Identify which cell holds the provided text, then report its (X, Y) central coordinate. 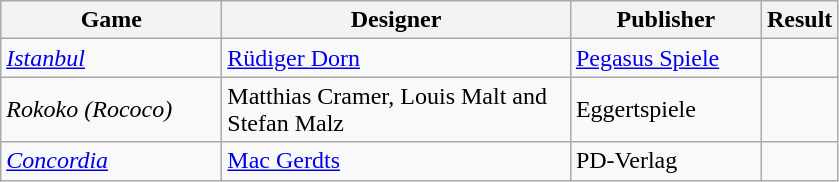
Mac Gerdts (396, 161)
PD-Verlag (666, 161)
Rokoko (Rococo) (112, 110)
Eggertspiele (666, 110)
Matthias Cramer, Louis Malt and Stefan Malz (396, 110)
Publisher (666, 20)
Concordia (112, 161)
Istanbul (112, 58)
Pegasus Spiele (666, 58)
Game (112, 20)
Rüdiger Dorn (396, 58)
Designer (396, 20)
Result (799, 20)
